Return [X, Y] of the center of cell containing provided text 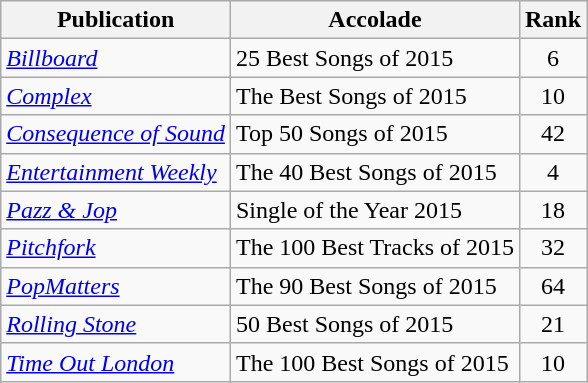
Single of the Year 2015 [374, 210]
64 [552, 286]
Entertainment Weekly [116, 172]
Top 50 Songs of 2015 [374, 134]
42 [552, 134]
The 100 Best Songs of 2015 [374, 362]
PopMatters [116, 286]
Publication [116, 20]
4 [552, 172]
Billboard [116, 58]
Rolling Stone [116, 324]
The 90 Best Songs of 2015 [374, 286]
The 100 Best Tracks of 2015 [374, 248]
Time Out London [116, 362]
6 [552, 58]
32 [552, 248]
50 Best Songs of 2015 [374, 324]
18 [552, 210]
Consequence of Sound [116, 134]
Pazz & Jop [116, 210]
21 [552, 324]
The Best Songs of 2015 [374, 96]
Pitchfork [116, 248]
25 Best Songs of 2015 [374, 58]
Accolade [374, 20]
The 40 Best Songs of 2015 [374, 172]
Rank [552, 20]
Complex [116, 96]
